Detect which cell encompasses the target text, then output its [X, Y] center coordinate. 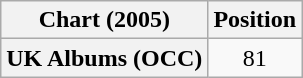
Chart (2005) [104, 20]
Position [255, 20]
81 [255, 58]
UK Albums (OCC) [104, 58]
